Search for the cell housing the specified text and yield its (X, Y) center coordinate. 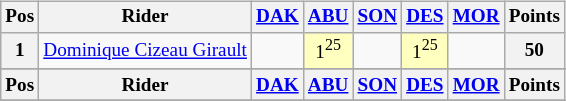
Dominique Cizeau Girault (146, 52)
50 (534, 52)
1 (20, 52)
